From the cell containing the given text, extract its center point as (x, y) coordinate. 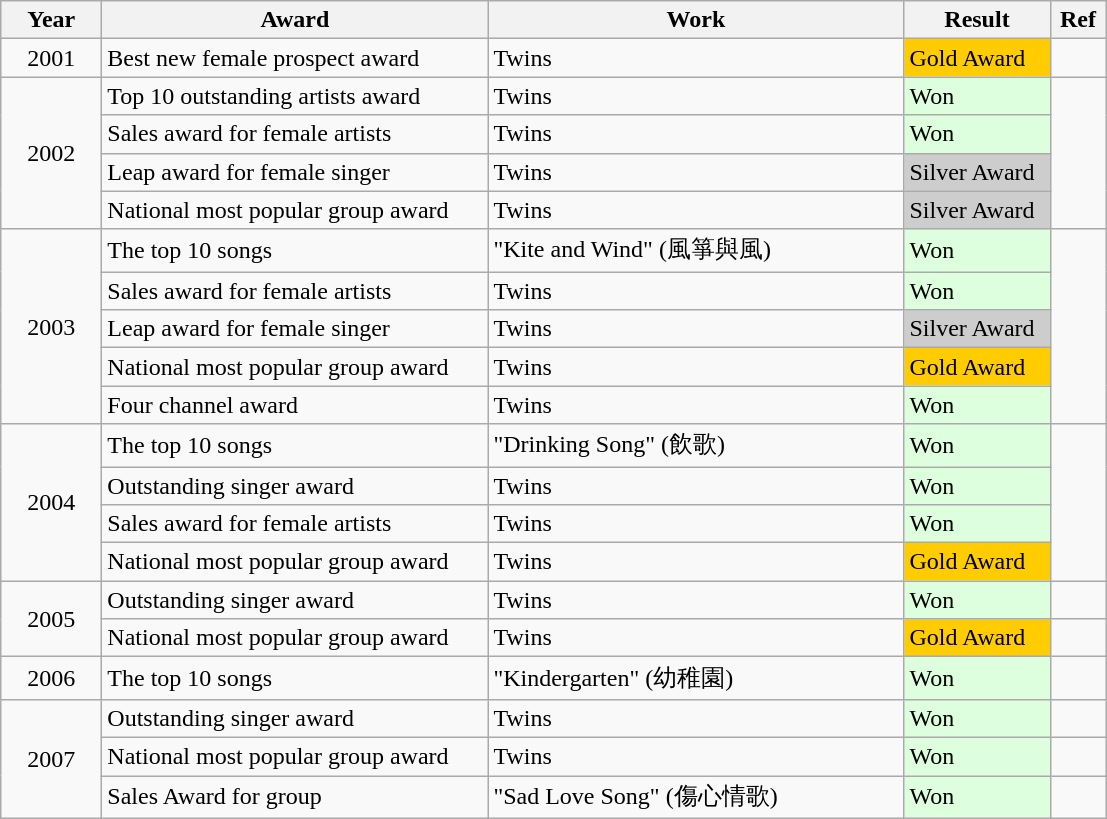
Top 10 outstanding artists award (295, 96)
2007 (52, 758)
"Drinking Song" (飲歌) (696, 446)
2003 (52, 326)
2002 (52, 153)
Sales Award for group (295, 798)
Year (52, 20)
2001 (52, 58)
"Sad Love Song" (傷心情歌) (696, 798)
Four channel award (295, 405)
Best new female prospect award (295, 58)
Result (977, 20)
"Kite and Wind" (風箏與風) (696, 250)
2005 (52, 619)
2006 (52, 678)
Award (295, 20)
Ref (1078, 20)
Work (696, 20)
"Kindergarten" (幼稚園) (696, 678)
2004 (52, 502)
